Identify which cell holds the provided text, then report its (X, Y) central coordinate. 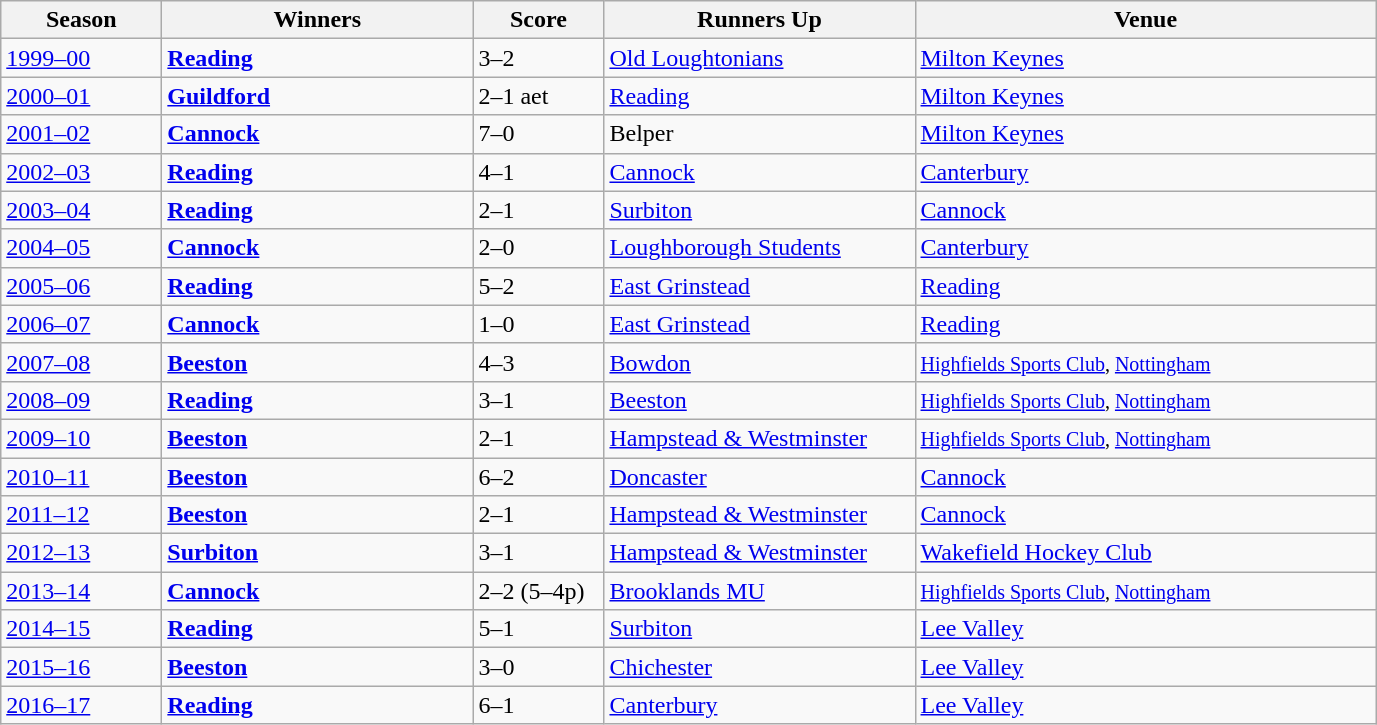
2000–01 (82, 96)
6–1 (538, 705)
Bowdon (760, 362)
2014–15 (82, 629)
2015–16 (82, 667)
1–0 (538, 324)
Runners Up (760, 20)
2–0 (538, 248)
3–2 (538, 58)
7–0 (538, 134)
1999–00 (82, 58)
2007–08 (82, 362)
2009–10 (82, 438)
Chichester (760, 667)
Score (538, 20)
Loughborough Students (760, 248)
2012–13 (82, 553)
3–0 (538, 667)
2005–06 (82, 286)
2–1 aet (538, 96)
Wakefield Hockey Club (1146, 553)
Winners (318, 20)
2006–07 (82, 324)
6–2 (538, 477)
2010–11 (82, 477)
Doncaster (760, 477)
2004–05 (82, 248)
5–1 (538, 629)
5–2 (538, 286)
Venue (1146, 20)
Brooklands MU (760, 591)
2–2 (5–4p) (538, 591)
Old Loughtonians (760, 58)
2001–02 (82, 134)
2016–17 (82, 705)
Belper (760, 134)
4–1 (538, 172)
2002–03 (82, 172)
2003–04 (82, 210)
Guildford (318, 96)
2008–09 (82, 400)
2013–14 (82, 591)
Season (82, 20)
2011–12 (82, 515)
4–3 (538, 362)
